From the cell containing the given text, extract its center point as (X, Y) coordinate. 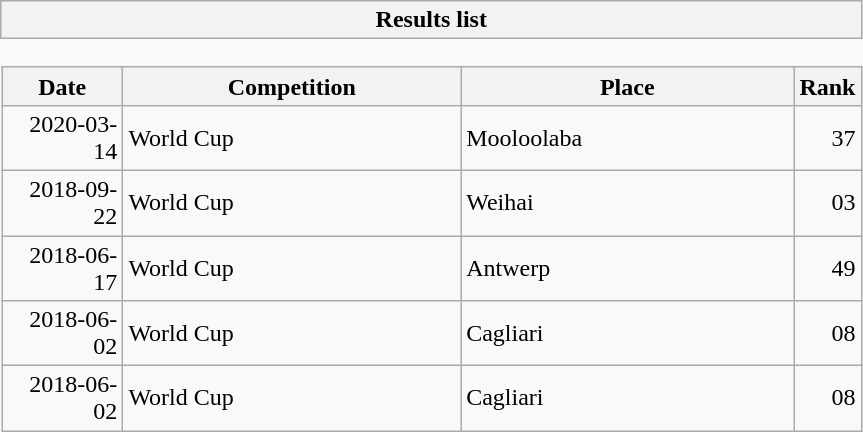
Place (628, 86)
2018-06-17 (62, 268)
49 (828, 268)
2018-09-22 (62, 202)
Weihai (628, 202)
37 (828, 138)
2020-03-14 (62, 138)
Date (62, 86)
03 (828, 202)
Competition (292, 86)
Mooloolaba (628, 138)
Rank (828, 86)
Results list (432, 20)
Antwerp (628, 268)
